From the cell containing the given text, extract its center point as (x, y) coordinate. 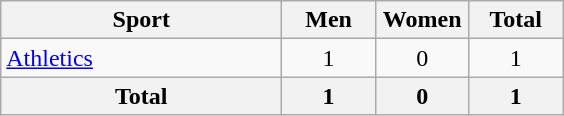
Men (329, 20)
Sport (142, 20)
Women (422, 20)
Athletics (142, 58)
